From the cell containing the given text, extract its center point as (x, y) coordinate. 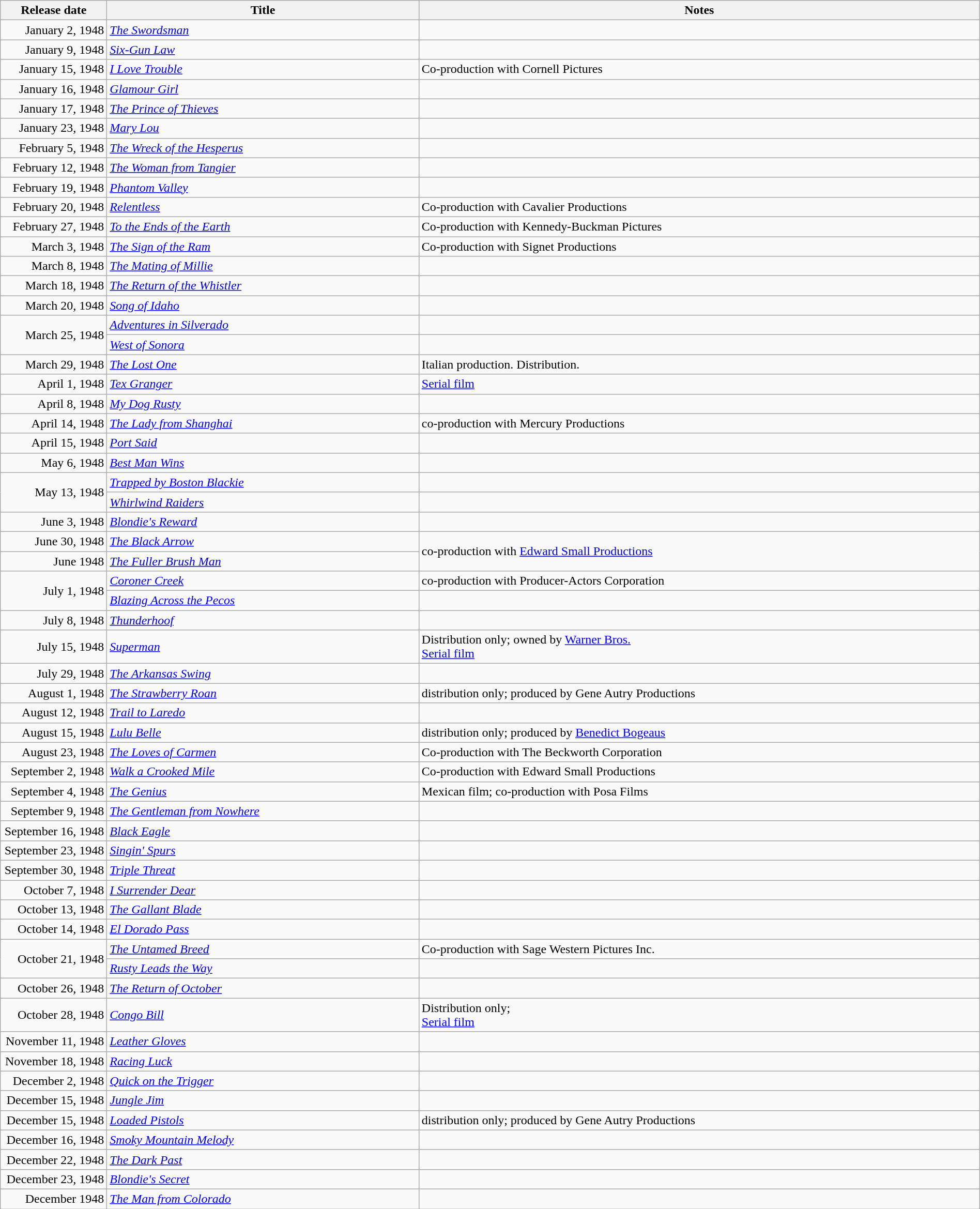
June 3, 1948 (54, 522)
April 1, 1948 (54, 384)
April 14, 1948 (54, 423)
distribution only; produced by Benedict Bogeaus (699, 732)
The Lady from Shanghai (263, 423)
December 2, 1948 (54, 1081)
January 17, 1948 (54, 109)
The Gentleman from Nowhere (263, 811)
Serial film (699, 384)
October 7, 1948 (54, 890)
Adventures in Silverado (263, 325)
February 19, 1948 (54, 187)
The Black Arrow (263, 541)
Black Eagle (263, 831)
co-production with Edward Small Productions (699, 551)
July 1, 1948 (54, 591)
December 16, 1948 (54, 1140)
West of Sonora (263, 345)
March 29, 1948 (54, 364)
The Strawberry Roan (263, 693)
Best Man Wins (263, 463)
January 23, 1948 (54, 128)
September 4, 1948 (54, 791)
The Lost One (263, 364)
Co-production with Sage Western Pictures Inc. (699, 949)
August 15, 1948 (54, 732)
Co-production with Cavalier Productions (699, 207)
The Return of the Whistler (263, 286)
The Untamed Breed (263, 949)
Blazing Across the Pecos (263, 601)
The Sign of the Ram (263, 247)
The Return of October (263, 988)
September 23, 1948 (54, 850)
August 1, 1948 (54, 693)
September 16, 1948 (54, 831)
Triple Threat (263, 870)
Trail to Laredo (263, 713)
Congo Bill (263, 1015)
The Prince of Thieves (263, 109)
Distribution only;Serial film (699, 1015)
Rusty Leads the Way (263, 969)
September 9, 1948 (54, 811)
Racing Luck (263, 1061)
Mexican film; co-production with Posa Films (699, 791)
Notes (699, 10)
The Wreck of the Hesperus (263, 148)
The Loves of Carmen (263, 752)
The Woman from Tangier (263, 167)
March 8, 1948 (54, 266)
Superman (263, 647)
Co-production with The Beckworth Corporation (699, 752)
February 27, 1948 (54, 226)
September 2, 1948 (54, 772)
Italian production. Distribution. (699, 364)
Leather Gloves (263, 1042)
Six-Gun Law (263, 50)
March 20, 1948 (54, 305)
Quick on the Trigger (263, 1081)
June 1948 (54, 561)
April 8, 1948 (54, 404)
December 1948 (54, 1199)
Co-production with Cornell Pictures (699, 69)
Co-production with Edward Small Productions (699, 772)
August 23, 1948 (54, 752)
April 15, 1948 (54, 443)
My Dog Rusty (263, 404)
Singin' Spurs (263, 850)
March 25, 1948 (54, 335)
I Love Trouble (263, 69)
July 15, 1948 (54, 647)
May 13, 1948 (54, 492)
January 2, 1948 (54, 30)
The Mating of Millie (263, 266)
The Genius (263, 791)
October 14, 1948 (54, 929)
The Dark Past (263, 1159)
Smoky Mountain Melody (263, 1140)
Relentless (263, 207)
Whirlwind Raiders (263, 502)
October 26, 1948 (54, 988)
November 18, 1948 (54, 1061)
November 11, 1948 (54, 1042)
Blondie's Secret (263, 1179)
Coroner Creek (263, 581)
January 9, 1948 (54, 50)
The Swordsman (263, 30)
The Arkansas Swing (263, 674)
March 3, 1948 (54, 247)
Glamour Girl (263, 89)
Release date (54, 10)
October 13, 1948 (54, 910)
co-production with Producer-Actors Corporation (699, 581)
December 22, 1948 (54, 1159)
Blondie's Reward (263, 522)
July 29, 1948 (54, 674)
Lulu Belle (263, 732)
June 30, 1948 (54, 541)
Port Said (263, 443)
Thunderhoof (263, 620)
Jungle Jim (263, 1100)
August 12, 1948 (54, 713)
I Surrender Dear (263, 890)
February 20, 1948 (54, 207)
Co-production with Signet Productions (699, 247)
Tex Granger (263, 384)
February 12, 1948 (54, 167)
October 28, 1948 (54, 1015)
Trapped by Boston Blackie (263, 482)
Title (263, 10)
El Dorado Pass (263, 929)
The Gallant Blade (263, 910)
March 18, 1948 (54, 286)
September 30, 1948 (54, 870)
February 5, 1948 (54, 148)
The Fuller Brush Man (263, 561)
January 16, 1948 (54, 89)
Walk a Crooked Mile (263, 772)
co-production with Mercury Productions (699, 423)
January 15, 1948 (54, 69)
December 23, 1948 (54, 1179)
Song of Idaho (263, 305)
May 6, 1948 (54, 463)
Distribution only; owned by Warner Bros.Serial film (699, 647)
Co-production with Kennedy-Buckman Pictures (699, 226)
The Man from Colorado (263, 1199)
To the Ends of the Earth (263, 226)
July 8, 1948 (54, 620)
October 21, 1948 (54, 959)
Loaded Pistols (263, 1120)
Phantom Valley (263, 187)
Mary Lou (263, 128)
